Return [X, Y] of the center of cell containing provided text 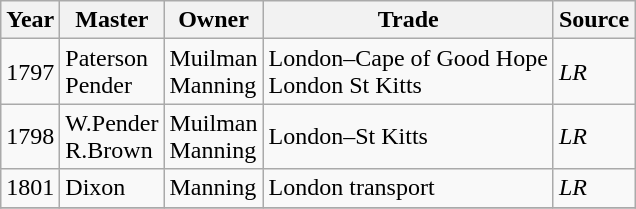
Source [594, 20]
1798 [30, 136]
W.PenderR.Brown [112, 136]
Manning [214, 188]
1797 [30, 72]
London transport [408, 188]
PatersonPender [112, 72]
1801 [30, 188]
Year [30, 20]
London–St Kitts [408, 136]
Master [112, 20]
Trade [408, 20]
London–Cape of Good HopeLondon St Kitts [408, 72]
Dixon [112, 188]
Owner [214, 20]
